Return [x, y] of the center of cell containing provided text 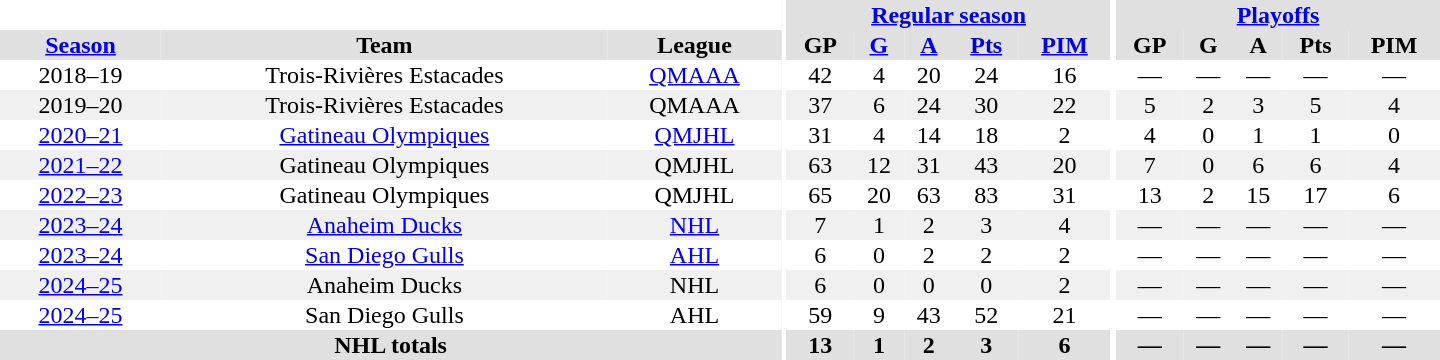
2020–21 [80, 135]
16 [1065, 75]
59 [820, 315]
NHL totals [390, 345]
42 [820, 75]
2018–19 [80, 75]
9 [879, 315]
14 [929, 135]
12 [879, 165]
Playoffs [1278, 15]
37 [820, 105]
30 [986, 105]
22 [1065, 105]
Team [384, 45]
17 [1316, 195]
2019–20 [80, 105]
65 [820, 195]
2021–22 [80, 165]
League [694, 45]
2022–23 [80, 195]
21 [1065, 315]
18 [986, 135]
15 [1258, 195]
83 [986, 195]
Regular season [949, 15]
52 [986, 315]
Season [80, 45]
